Locate the cell with the specified text and output its [x, y] center coordinate. 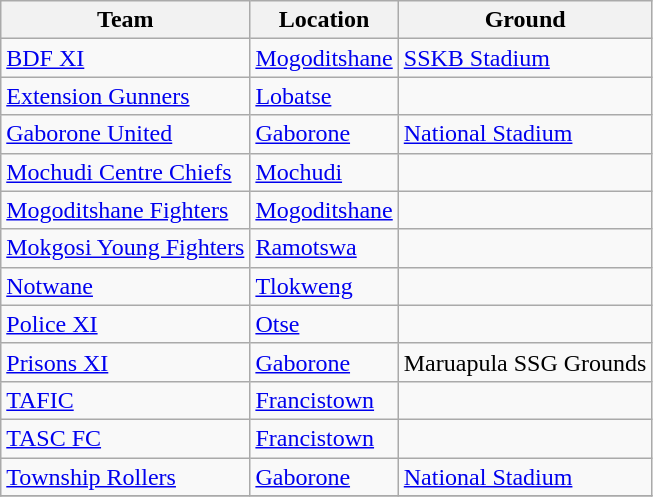
BDF XI [126, 58]
Prisons XI [126, 362]
Mogoditshane Fighters [126, 210]
Maruapula SSG Grounds [525, 362]
TASC FC [126, 438]
Extension Gunners [126, 96]
SSKB Stadium [525, 58]
Gaborone United [126, 134]
Location [324, 20]
Ramotswa [324, 248]
TAFIC [126, 400]
Mochudi [324, 172]
Lobatse [324, 96]
Otse [324, 324]
Mokgosi Young Fighters [126, 248]
Mochudi Centre Chiefs [126, 172]
Police XI [126, 324]
Notwane [126, 286]
Township Rollers [126, 477]
Team [126, 20]
Ground [525, 20]
Tlokweng [324, 286]
